Provide the [x, y] coordinate of the cell's center where the given text is located.  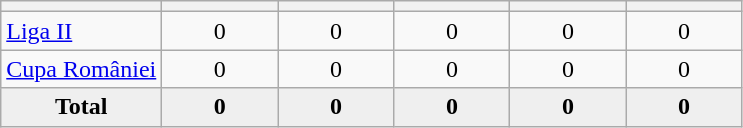
Liga II [82, 31]
Total [82, 107]
Cupa României [82, 69]
